For the text-containing cell, return its midpoint in (x, y) coordinate format. 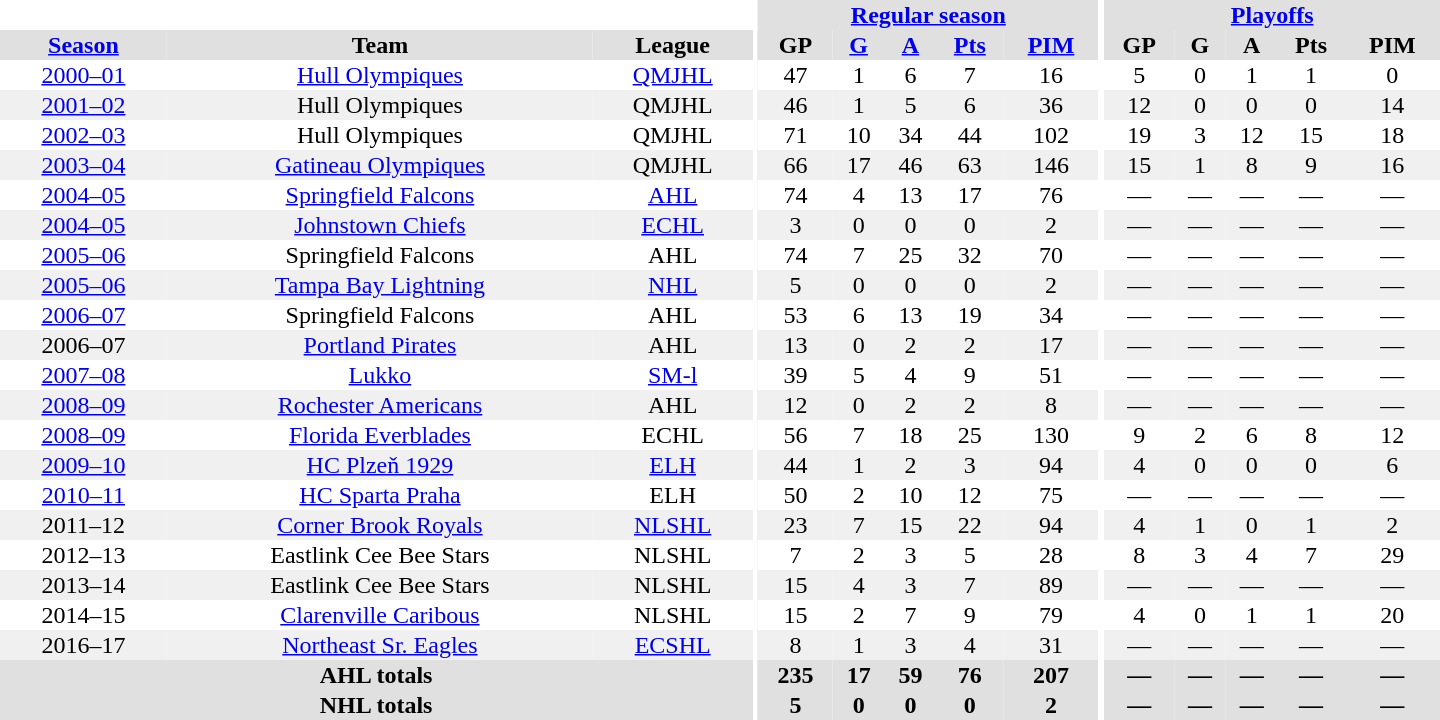
HC Plzeň 1929 (380, 465)
2009–10 (84, 465)
102 (1050, 135)
32 (970, 255)
130 (1050, 435)
75 (1050, 495)
2003–04 (84, 165)
23 (796, 525)
AHL totals (376, 675)
79 (1050, 615)
66 (796, 165)
Regular season (928, 15)
SM-l (672, 375)
ECSHL (672, 645)
2000–01 (84, 75)
89 (1050, 585)
70 (1050, 255)
2001–02 (84, 105)
Lukko (380, 375)
Team (380, 45)
Rochester Americans (380, 405)
47 (796, 75)
59 (911, 675)
Northeast Sr. Eagles (380, 645)
HC Sparta Praha (380, 495)
39 (796, 375)
2010–11 (84, 495)
63 (970, 165)
Clarenville Caribous (380, 615)
146 (1050, 165)
League (672, 45)
Portland Pirates (380, 345)
207 (1050, 675)
71 (796, 135)
50 (796, 495)
Playoffs (1272, 15)
2007–08 (84, 375)
NHL (672, 285)
Florida Everblades (380, 435)
56 (796, 435)
2014–15 (84, 615)
2012–13 (84, 555)
14 (1392, 105)
Tampa Bay Lightning (380, 285)
29 (1392, 555)
Corner Brook Royals (380, 525)
Gatineau Olympiques (380, 165)
28 (1050, 555)
2011–12 (84, 525)
2002–03 (84, 135)
31 (1050, 645)
53 (796, 315)
2016–17 (84, 645)
Season (84, 45)
20 (1392, 615)
NHL totals (376, 705)
Johnstown Chiefs (380, 225)
22 (970, 525)
235 (796, 675)
2013–14 (84, 585)
36 (1050, 105)
51 (1050, 375)
